Search for the cell housing the specified text and yield its (x, y) center coordinate. 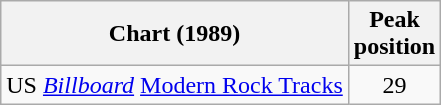
Peakposition (394, 34)
Chart (1989) (175, 34)
US Billboard Modern Rock Tracks (175, 85)
29 (394, 85)
